Return (x, y) of the center of cell containing provided text 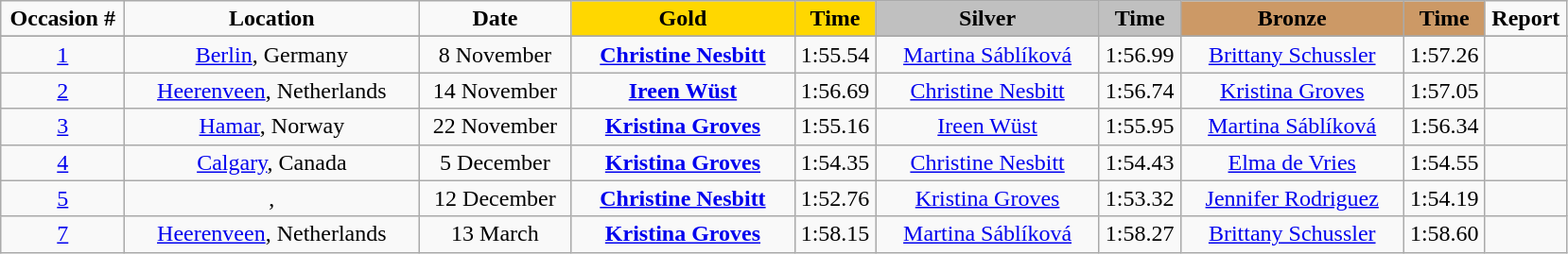
Date (496, 19)
1:58.15 (835, 234)
1:58.27 (1140, 234)
Report (1525, 19)
1:54.55 (1444, 162)
1:58.60 (1444, 234)
Berlin, Germany (272, 55)
1:54.35 (835, 162)
7 (62, 234)
1 (62, 55)
Occasion # (62, 19)
2 (62, 91)
1:57.26 (1444, 55)
1:54.19 (1444, 198)
8 November (496, 55)
Elma de Vries (1292, 162)
1:56.69 (835, 91)
1:54.43 (1140, 162)
1:55.54 (835, 55)
1:55.16 (835, 127)
1:56.99 (1140, 55)
3 (62, 127)
14 November (496, 91)
12 December (496, 198)
4 (62, 162)
Silver (987, 19)
Jennifer Rodriguez (1292, 198)
22 November (496, 127)
1:56.34 (1444, 127)
Gold (683, 19)
, (272, 198)
1:53.32 (1140, 198)
5 (62, 198)
5 December (496, 162)
13 March (496, 234)
Bronze (1292, 19)
1:57.05 (1444, 91)
Calgary, Canada (272, 162)
1:56.74 (1140, 91)
Hamar, Norway (272, 127)
1:52.76 (835, 198)
1:55.95 (1140, 127)
Location (272, 19)
